For the text-containing cell, return its midpoint in [X, Y] coordinate format. 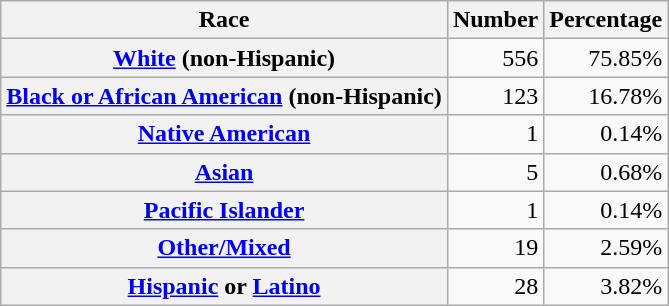
Other/Mixed [224, 248]
556 [495, 58]
5 [495, 172]
2.59% [606, 248]
16.78% [606, 96]
19 [495, 248]
0.68% [606, 172]
Hispanic or Latino [224, 286]
3.82% [606, 286]
28 [495, 286]
Race [224, 20]
Pacific Islander [224, 210]
75.85% [606, 58]
White (non-Hispanic) [224, 58]
Black or African American (non-Hispanic) [224, 96]
Number [495, 20]
Native American [224, 134]
Asian [224, 172]
123 [495, 96]
Percentage [606, 20]
